Extract the [x, y] coordinate from the center of the cell holding the provided text.  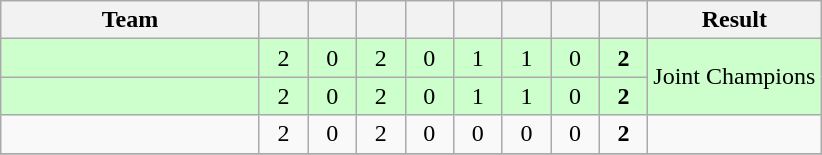
Result [734, 20]
Team [130, 20]
Joint Champions [734, 77]
